Output the (X, Y) coordinate of the center of the cell containing the given text.  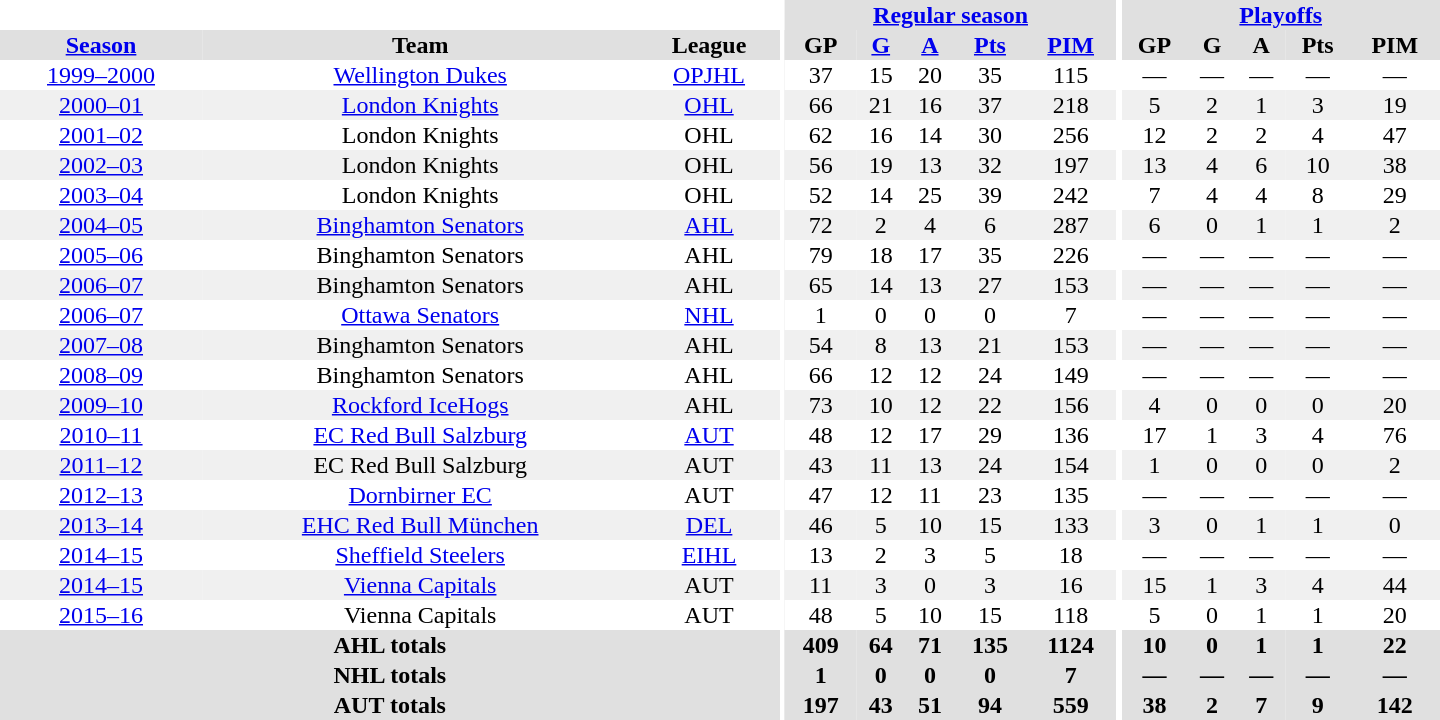
226 (1070, 255)
54 (820, 345)
44 (1394, 585)
2007–08 (101, 345)
409 (820, 645)
94 (990, 705)
2009–10 (101, 405)
2002–03 (101, 165)
156 (1070, 405)
73 (820, 405)
46 (820, 525)
Dornbirner EC (420, 495)
32 (990, 165)
136 (1070, 435)
2008–09 (101, 375)
51 (930, 705)
218 (1070, 105)
1999–2000 (101, 75)
256 (1070, 135)
Wellington Dukes (420, 75)
9 (1318, 705)
EIHL (708, 555)
OPJHL (708, 75)
League (708, 45)
23 (990, 495)
Regular season (950, 15)
2011–12 (101, 465)
72 (820, 225)
56 (820, 165)
39 (990, 195)
154 (1070, 465)
76 (1394, 435)
142 (1394, 705)
2003–04 (101, 195)
Playoffs (1280, 15)
52 (820, 195)
2005–06 (101, 255)
Team (420, 45)
115 (1070, 75)
287 (1070, 225)
27 (990, 285)
NHL totals (390, 675)
NHL (708, 315)
25 (930, 195)
2013–14 (101, 525)
79 (820, 255)
EHC Red Bull München (420, 525)
64 (880, 645)
AUT totals (390, 705)
Season (101, 45)
Sheffield Steelers (420, 555)
71 (930, 645)
2015–16 (101, 615)
133 (1070, 525)
2010–11 (101, 435)
559 (1070, 705)
2012–13 (101, 495)
DEL (708, 525)
65 (820, 285)
2004–05 (101, 225)
2000–01 (101, 105)
2001–02 (101, 135)
242 (1070, 195)
30 (990, 135)
1124 (1070, 645)
AHL totals (390, 645)
Ottawa Senators (420, 315)
149 (1070, 375)
118 (1070, 615)
62 (820, 135)
Rockford IceHogs (420, 405)
